Capture the cell that displays the provided text and extract its [x, y] central coordinate. 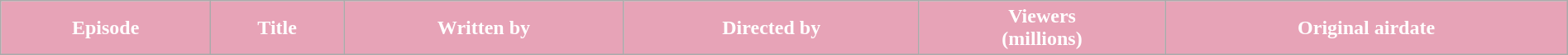
Title [278, 28]
Episode [106, 28]
Original airdate [1366, 28]
Viewers(millions) [1042, 28]
Written by [485, 28]
Directed by [771, 28]
